Capture the cell that displays the provided text and extract its [X, Y] central coordinate. 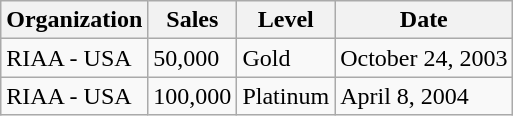
Organization [74, 20]
Date [424, 20]
Platinum [286, 96]
Level [286, 20]
Gold [286, 58]
Sales [192, 20]
100,000 [192, 96]
April 8, 2004 [424, 96]
50,000 [192, 58]
October 24, 2003 [424, 58]
